Provide the (x, y) coordinate of the cell's center where the given text is located.  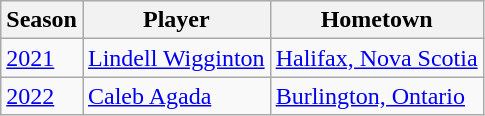
Player (176, 20)
Burlington, Ontario (376, 96)
2022 (42, 96)
2021 (42, 58)
Season (42, 20)
Hometown (376, 20)
Caleb Agada (176, 96)
Lindell Wigginton (176, 58)
Halifax, Nova Scotia (376, 58)
